Search for the cell housing the specified text and yield its (X, Y) center coordinate. 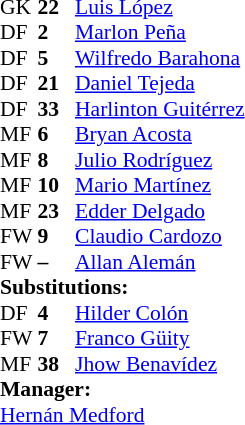
Wilfredo Barahona (160, 58)
Jhow Benavídez (160, 364)
Allan Alemán (160, 262)
Manager: (122, 389)
7 (57, 339)
Julio Rodríguez (160, 160)
Bryan Acosta (160, 135)
Franco Güity (160, 339)
– (57, 262)
8 (57, 160)
33 (57, 109)
38 (57, 364)
Edder Delgado (160, 211)
10 (57, 185)
4 (57, 313)
2 (57, 33)
5 (57, 58)
9 (57, 237)
Daniel Tejeda (160, 83)
Claudio Cardozo (160, 237)
Hilder Colón (160, 313)
Substitutions: (122, 287)
6 (57, 135)
Marlon Peña (160, 33)
21 (57, 83)
23 (57, 211)
Harlinton Guitérrez (160, 109)
Mario Martínez (160, 185)
